Output the [x, y] coordinate of the center of the cell containing the given text.  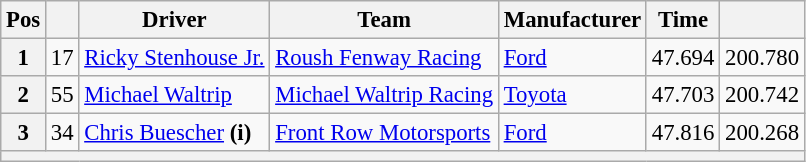
Pos [24, 20]
3 [24, 133]
17 [62, 58]
1 [24, 58]
Ricky Stenhouse Jr. [174, 58]
Michael Waltrip Racing [384, 95]
34 [62, 133]
47.694 [682, 58]
Toyota [572, 95]
2 [24, 95]
200.742 [762, 95]
Chris Buescher (i) [174, 133]
Michael Waltrip [174, 95]
Time [682, 20]
Team [384, 20]
Driver [174, 20]
55 [62, 95]
Front Row Motorsports [384, 133]
Manufacturer [572, 20]
Roush Fenway Racing [384, 58]
200.268 [762, 133]
47.703 [682, 95]
47.816 [682, 133]
200.780 [762, 58]
